For the text-containing cell, return its midpoint in [X, Y] coordinate format. 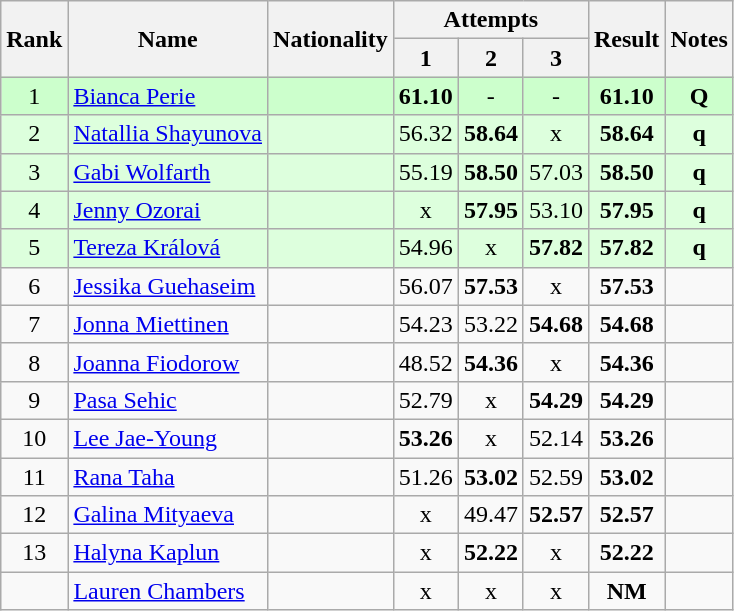
Rana Taha [168, 477]
49.47 [490, 515]
54.96 [426, 248]
8 [34, 362]
Pasa Sehic [168, 400]
Attempts [490, 20]
Bianca Perie [168, 96]
13 [34, 553]
Jessika Guehaseim [168, 286]
Nationality [331, 39]
7 [34, 324]
56.32 [426, 134]
Galina Mityaeva [168, 515]
NM [626, 591]
4 [34, 210]
55.19 [426, 172]
52.79 [426, 400]
Jonna Miettinen [168, 324]
57.03 [556, 172]
11 [34, 477]
56.07 [426, 286]
Notes [699, 39]
Lauren Chambers [168, 591]
Tereza Králová [168, 248]
9 [34, 400]
Natallia Shayunova [168, 134]
53.10 [556, 210]
Rank [34, 39]
48.52 [426, 362]
53.22 [490, 324]
51.26 [426, 477]
Joanna Fiodorow [168, 362]
Name [168, 39]
54.23 [426, 324]
Halyna Kaplun [168, 553]
10 [34, 438]
12 [34, 515]
5 [34, 248]
Gabi Wolfarth [168, 172]
Jenny Ozorai [168, 210]
52.59 [556, 477]
52.14 [556, 438]
Q [699, 96]
Result [626, 39]
6 [34, 286]
Lee Jae-Young [168, 438]
